Pinpoint the cell where the given text exists, returning its [x, y] midpoint coordinate. 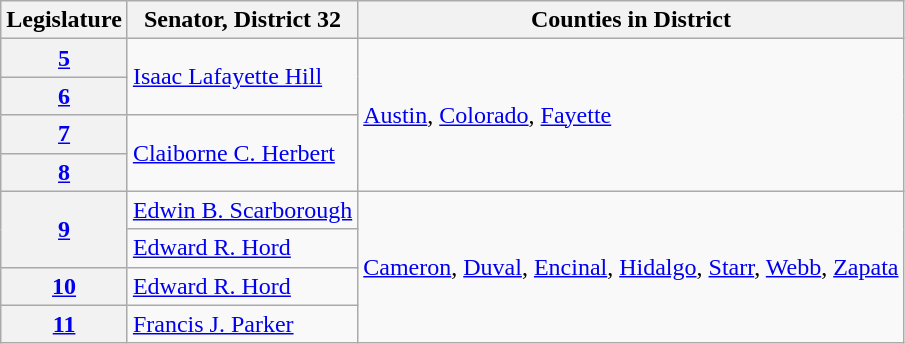
Cameron, Duval, Encinal, Hidalgo, Starr, Webb, Zapata [631, 267]
Legislature [64, 20]
8 [64, 172]
10 [64, 286]
9 [64, 229]
6 [64, 96]
11 [64, 324]
7 [64, 134]
Isaac Lafayette Hill [242, 77]
Counties in District [631, 20]
Austin, Colorado, Fayette [631, 115]
Francis J. Parker [242, 324]
Senator, District 32 [242, 20]
5 [64, 58]
Edwin B. Scarborough [242, 210]
Claiborne C. Herbert [242, 153]
